Return the [x, y] coordinate for the center point of the cell that contains the specified text.  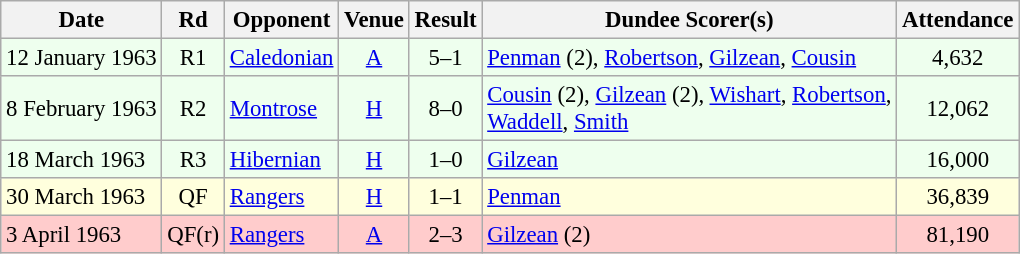
3 April 1963 [82, 235]
5–1 [446, 58]
R1 [193, 58]
Hibernian [281, 160]
1–0 [446, 160]
Penman [690, 197]
Opponent [281, 20]
8–0 [446, 108]
Venue [374, 20]
12,062 [958, 108]
Date [82, 20]
81,190 [958, 235]
1–1 [446, 197]
18 March 1963 [82, 160]
R3 [193, 160]
30 March 1963 [82, 197]
8 February 1963 [82, 108]
Dundee Scorer(s) [690, 20]
Gilzean [690, 160]
12 January 1963 [82, 58]
Result [446, 20]
Montrose [281, 108]
R2 [193, 108]
Gilzean (2) [690, 235]
QF [193, 197]
2–3 [446, 235]
16,000 [958, 160]
Rd [193, 20]
QF(r) [193, 235]
4,632 [958, 58]
Caledonian [281, 58]
Attendance [958, 20]
36,839 [958, 197]
Cousin (2), Gilzean (2), Wishart, Robertson,Waddell, Smith [690, 108]
Penman (2), Robertson, Gilzean, Cousin [690, 58]
